Determine the (X, Y) coordinate at the center of the cell enclosing the given text.  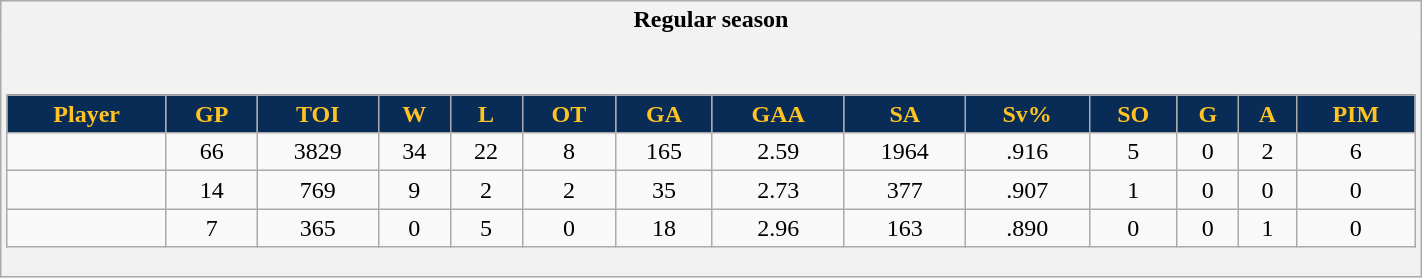
G (1208, 114)
PIM (1356, 114)
34 (414, 152)
.916 (1027, 152)
2.73 (778, 190)
2.96 (778, 228)
2.59 (778, 152)
L (486, 114)
GP (212, 114)
SO (1133, 114)
18 (664, 228)
.907 (1027, 190)
66 (212, 152)
8 (569, 152)
Regular season (711, 20)
9 (414, 190)
A (1267, 114)
Player (86, 114)
Sv% (1027, 114)
35 (664, 190)
GAA (778, 114)
.890 (1027, 228)
377 (904, 190)
769 (318, 190)
22 (486, 152)
14 (212, 190)
3829 (318, 152)
SA (904, 114)
W (414, 114)
365 (318, 228)
6 (1356, 152)
GA (664, 114)
165 (664, 152)
1964 (904, 152)
163 (904, 228)
OT (569, 114)
TOI (318, 114)
7 (212, 228)
